Scan for the cell matching the given text and deliver its [x, y] coordinate at center. 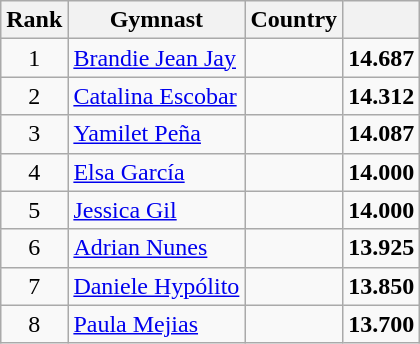
4 [34, 172]
Catalina Escobar [156, 96]
2 [34, 96]
13.700 [382, 324]
3 [34, 134]
Country [294, 20]
Jessica Gil [156, 210]
1 [34, 58]
7 [34, 286]
8 [34, 324]
14.087 [382, 134]
14.312 [382, 96]
6 [34, 248]
13.925 [382, 248]
Brandie Jean Jay [156, 58]
Paula Mejias [156, 324]
5 [34, 210]
14.687 [382, 58]
Daniele Hypólito [156, 286]
Gymnast [156, 20]
Yamilet Peña [156, 134]
Adrian Nunes [156, 248]
13.850 [382, 286]
Rank [34, 20]
Elsa García [156, 172]
